Scan for the cell matching the given text and deliver its [X, Y] coordinate at center. 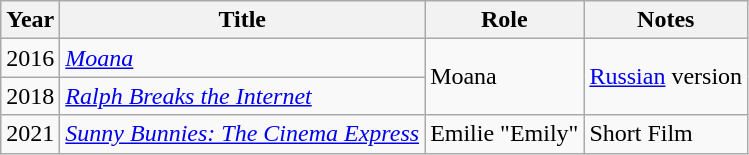
Role [504, 20]
Russian version [666, 77]
2016 [30, 58]
Short Film [666, 134]
Sunny Bunnies: The Cinema Express [242, 134]
Title [242, 20]
Notes [666, 20]
Ralph Breaks the Internet [242, 96]
2021 [30, 134]
Year [30, 20]
Emilie "Emily" [504, 134]
2018 [30, 96]
